For the text-containing cell, return its midpoint in [x, y] coordinate format. 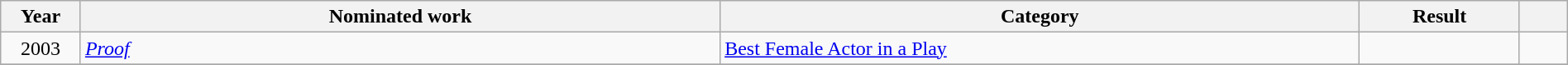
Best Female Actor in a Play [1040, 48]
Proof [400, 48]
Category [1040, 17]
2003 [41, 48]
Result [1439, 17]
Year [41, 17]
Nominated work [400, 17]
